Extract the [X, Y] coordinate from the center of the cell holding the provided text.  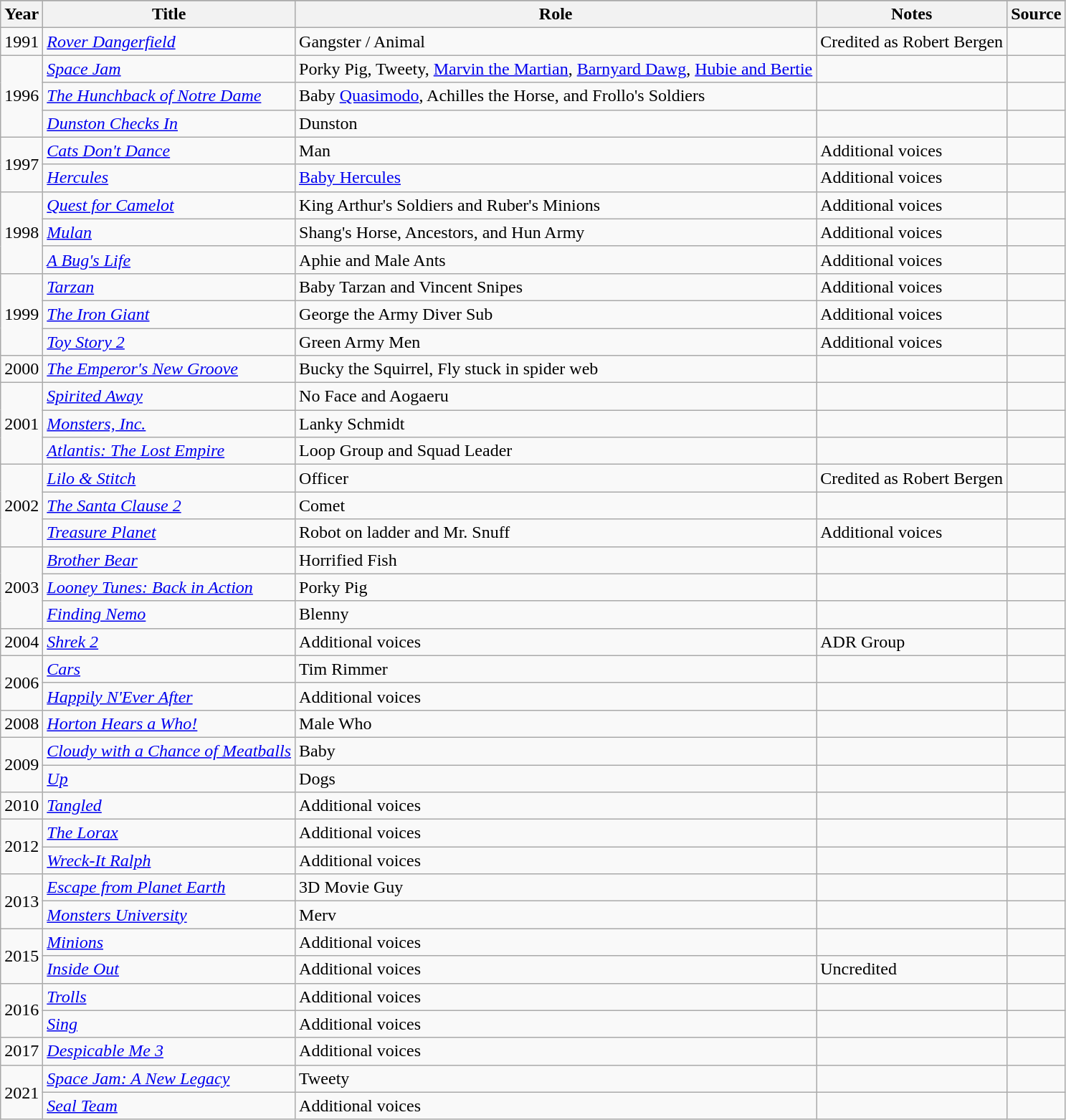
Year [22, 14]
Cloudy with a Chance of Meatballs [169, 751]
2021 [22, 1092]
2017 [22, 1051]
Male Who [556, 723]
Monsters University [169, 915]
2009 [22, 764]
2013 [22, 901]
Hercules [169, 178]
Spirited Away [169, 397]
Shrek 2 [169, 642]
Wreck-It Ralph [169, 860]
The Iron Giant [169, 314]
2008 [22, 723]
No Face and Aogaeru [556, 397]
Up [169, 778]
Lilo & Stitch [169, 478]
Escape from Planet Earth [169, 888]
Comet [556, 506]
1999 [22, 314]
Horrified Fish [556, 560]
ADR Group [912, 642]
Title [169, 14]
2001 [22, 424]
The Santa Clause 2 [169, 506]
Tweety [556, 1078]
George the Army Diver Sub [556, 314]
Man [556, 151]
Officer [556, 478]
Space Jam [169, 69]
Horton Hears a Who! [169, 723]
Dunston [556, 123]
2000 [22, 369]
Space Jam: A New Legacy [169, 1078]
Gangster / Animal [556, 42]
Minions [169, 942]
Aphie and Male Ants [556, 260]
Tarzan [169, 287]
2002 [22, 506]
Dogs [556, 778]
3D Movie Guy [556, 888]
1998 [22, 232]
Cars [169, 669]
Rover Dangerfield [169, 42]
2006 [22, 683]
Merv [556, 915]
Blenny [556, 614]
Bucky the Squirrel, Fly stuck in spider web [556, 369]
2015 [22, 956]
Looney Tunes: Back in Action [169, 587]
1991 [22, 42]
The Lorax [169, 833]
Source [1037, 14]
Despicable Me 3 [169, 1051]
Mulan [169, 232]
King Arthur's Soldiers and Ruber's Minions [556, 205]
Shang's Horse, Ancestors, and Hun Army [556, 232]
Seal Team [169, 1106]
Uncredited [912, 969]
Lanky Schmidt [556, 424]
Green Army Men [556, 342]
Dunston Checks In [169, 123]
Trolls [169, 997]
2004 [22, 642]
Inside Out [169, 969]
2016 [22, 1010]
Porky Pig, Tweety, Marvin the Martian, Barnyard Dawg, Hubie and Bertie [556, 69]
Loop Group and Squad Leader [556, 451]
2012 [22, 847]
Cats Don't Dance [169, 151]
2003 [22, 587]
A Bug's Life [169, 260]
Toy Story 2 [169, 342]
2010 [22, 806]
Role [556, 14]
1996 [22, 96]
The Emperor's New Groove [169, 369]
Quest for Camelot [169, 205]
Happily N'Ever After [169, 696]
Tim Rimmer [556, 669]
Tangled [169, 806]
Sing [169, 1024]
Baby Tarzan and Vincent Snipes [556, 287]
1997 [22, 164]
Monsters, Inc. [169, 424]
The Hunchback of Notre Dame [169, 96]
Atlantis: The Lost Empire [169, 451]
Robot on ladder and Mr. Snuff [556, 533]
Baby Hercules [556, 178]
Porky Pig [556, 587]
Baby [556, 751]
Treasure Planet [169, 533]
Finding Nemo [169, 614]
Baby Quasimodo, Achilles the Horse, and Frollo's Soldiers [556, 96]
Brother Bear [169, 560]
Notes [912, 14]
